Pinpoint the cell where the given text exists, returning its (X, Y) midpoint coordinate. 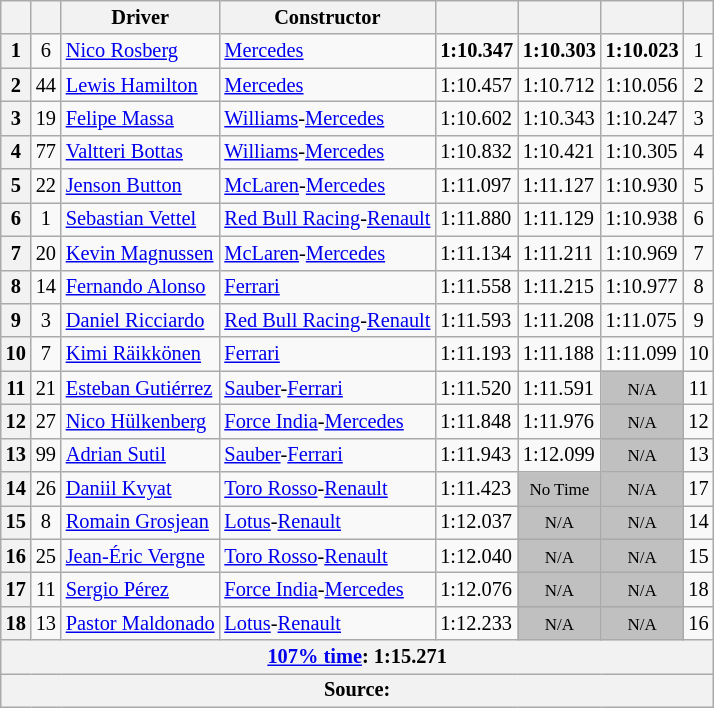
1:11.127 (560, 186)
1:11.208 (560, 320)
99 (46, 455)
1:10.602 (476, 118)
1:10.347 (476, 51)
1:10.938 (642, 219)
1:12.099 (560, 455)
Daniil Kvyat (140, 489)
Source: (358, 690)
1:11.848 (476, 421)
77 (46, 152)
Pastor Maldonado (140, 623)
Adrian Sutil (140, 455)
Fernando Alonso (140, 287)
Romain Grosjean (140, 522)
1:11.520 (476, 388)
1:11.211 (560, 253)
1:11.129 (560, 219)
Nico Rosberg (140, 51)
No Time (560, 489)
22 (46, 186)
1:11.591 (560, 388)
1:11.193 (476, 354)
1:10.977 (642, 287)
1:11.188 (560, 354)
1:12.076 (476, 589)
1:10.305 (642, 152)
Jenson Button (140, 186)
1:11.558 (476, 287)
1:10.056 (642, 85)
1:10.023 (642, 51)
107% time: 1:15.271 (358, 657)
1:11.134 (476, 253)
1:11.097 (476, 186)
1:10.343 (560, 118)
1:11.215 (560, 287)
1:11.423 (476, 489)
1:10.712 (560, 85)
1:10.247 (642, 118)
1:11.943 (476, 455)
Constructor (327, 17)
1:12.233 (476, 623)
1:11.593 (476, 320)
1:10.969 (642, 253)
20 (46, 253)
1:10.303 (560, 51)
26 (46, 489)
Felipe Massa (140, 118)
1:10.832 (476, 152)
1:10.457 (476, 85)
Sergio Pérez (140, 589)
Nico Hülkenberg (140, 421)
25 (46, 556)
Lewis Hamilton (140, 85)
Sebastian Vettel (140, 219)
1:11.099 (642, 354)
Jean-Éric Vergne (140, 556)
Daniel Ricciardo (140, 320)
44 (46, 85)
19 (46, 118)
1:12.040 (476, 556)
Kevin Magnussen (140, 253)
1:10.930 (642, 186)
1:10.421 (560, 152)
Driver (140, 17)
Valtteri Bottas (140, 152)
21 (46, 388)
Esteban Gutiérrez (140, 388)
1:11.075 (642, 320)
27 (46, 421)
1:11.880 (476, 219)
Kimi Räikkönen (140, 354)
1:12.037 (476, 522)
1:11.976 (560, 421)
